Determine the [x, y] coordinate at the center of the cell enclosing the given text.  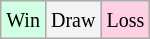
Draw [72, 20]
Win [24, 20]
Loss [126, 20]
